Scan for the cell matching the given text and deliver its (X, Y) coordinate at center. 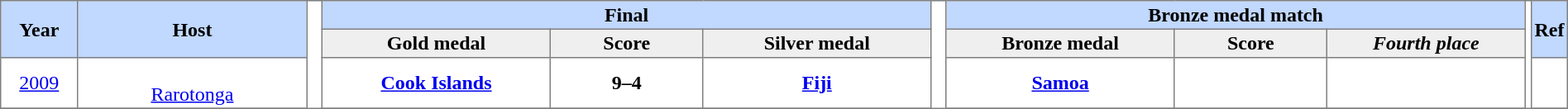
Final (626, 15)
Host (192, 30)
Bronze medal (1060, 43)
Fiji (817, 83)
Silver medal (817, 43)
Samoa (1060, 83)
Fourth place (1427, 43)
Bronze medal match (1236, 15)
Gold medal (436, 43)
Cook Islands (436, 83)
Ref (1550, 30)
Rarotonga (192, 83)
2009 (40, 83)
9–4 (627, 83)
Year (40, 30)
